Extract the [x, y] coordinate from the center of the cell holding the provided text.  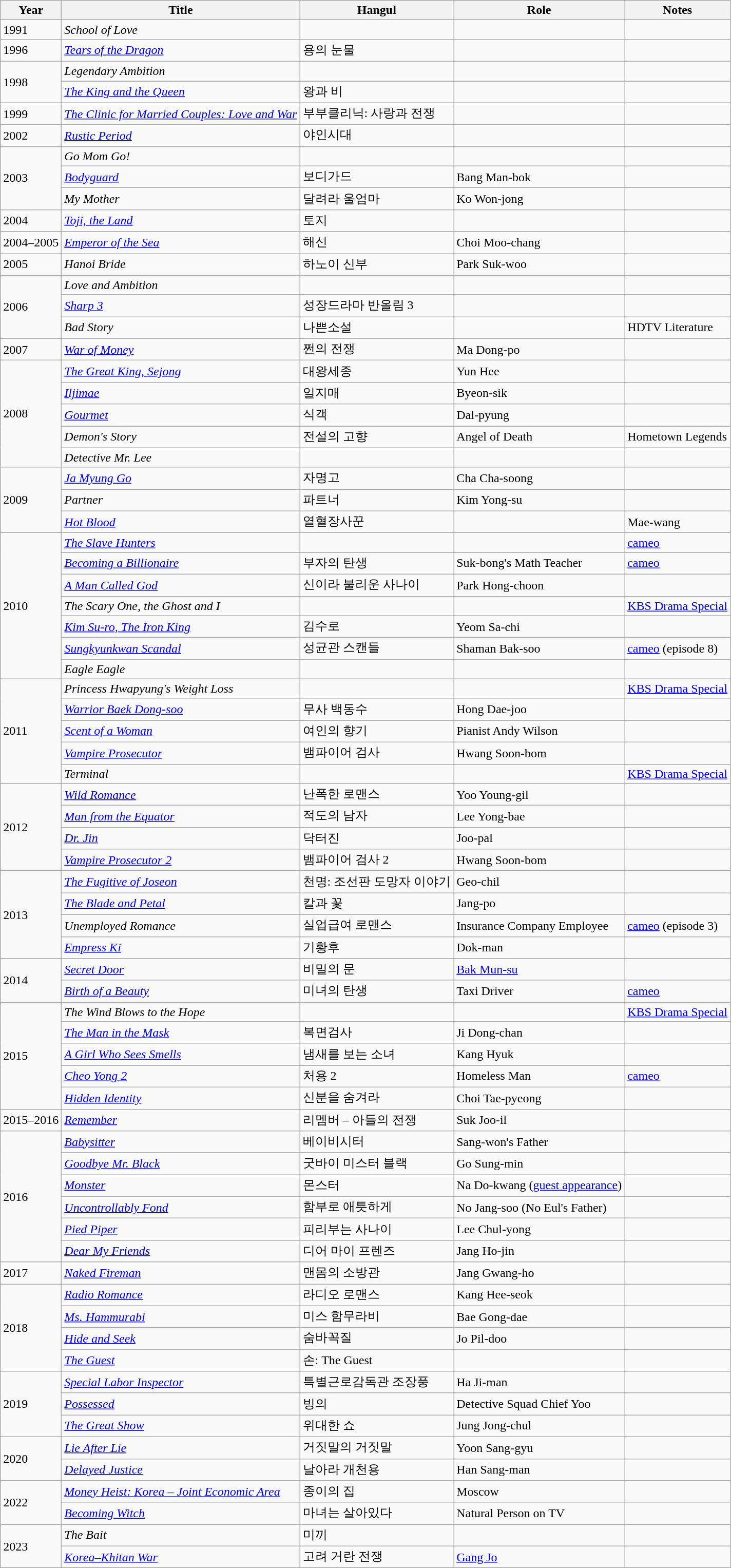
Naked Fireman [181, 1273]
2015 [31, 1056]
Rustic Period [181, 136]
적도의 남자 [377, 816]
Love and Ambition [181, 285]
Iljimae [181, 393]
Kim Yong-su [539, 500]
Unemployed Romance [181, 925]
2016 [31, 1196]
달려라 울엄마 [377, 199]
Partner [181, 500]
Yoon Sang-gyu [539, 1448]
자명고 [377, 479]
라디오 로맨스 [377, 1295]
보디가드 [377, 177]
Man from the Equator [181, 816]
2002 [31, 136]
2003 [31, 178]
The Man in the Mask [181, 1033]
No Jang-soo (No Eul's Father) [539, 1208]
Hidden Identity [181, 1098]
2011 [31, 731]
The Slave Hunters [181, 543]
1999 [31, 114]
2020 [31, 1458]
Gang Jo [539, 1557]
2023 [31, 1546]
Uncontrollably Fond [181, 1208]
Bodyguard [181, 177]
Lee Chul-yong [539, 1229]
Ja Myung Go [181, 479]
Natural Person on TV [539, 1514]
2008 [31, 414]
미끼 [377, 1535]
함부로 애틋하게 [377, 1208]
2015–2016 [31, 1120]
전설의 고향 [377, 437]
Empress Ki [181, 948]
2022 [31, 1502]
The Guest [181, 1361]
Delayed Justice [181, 1469]
Demon's Story [181, 437]
Shaman Bak-soo [539, 649]
무사 백동수 [377, 710]
Gourmet [181, 415]
열혈장사꾼 [377, 522]
cameo (episode 3) [678, 925]
미스 함무라비 [377, 1316]
신분을 숨겨라 [377, 1098]
베이비시터 [377, 1142]
미녀의 탄생 [377, 991]
2009 [31, 500]
야인시대 [377, 136]
몬스터 [377, 1186]
Special Labor Inspector [181, 1382]
신이라 불리운 사나이 [377, 585]
Jang Gwang-ho [539, 1273]
비밀의 문 [377, 969]
종이의 집 [377, 1492]
Wild Romance [181, 795]
Kim Su-ro, The Iron King [181, 626]
2013 [31, 914]
기황후 [377, 948]
숨바꼭질 [377, 1339]
Bad Story [181, 328]
닥터진 [377, 838]
성장드라마 반올림 3 [377, 306]
Cha Cha-soong [539, 479]
복면검사 [377, 1033]
Joo-pal [539, 838]
날아라 개천용 [377, 1469]
대왕세종 [377, 372]
거짓말의 거짓말 [377, 1448]
Pianist Andy Wilson [539, 731]
cameo (episode 8) [678, 649]
천명: 조선판 도망자 이야기 [377, 882]
Bae Gong-dae [539, 1316]
Detective Mr. Lee [181, 457]
실업급여 로맨스 [377, 925]
Birth of a Beauty [181, 991]
Hong Dae-joo [539, 710]
Kang Hee-seok [539, 1295]
Monster [181, 1186]
Ma Dong-po [539, 349]
Eagle Eagle [181, 669]
칼과 꽃 [377, 904]
부부클리닉: 사랑과 전쟁 [377, 114]
2019 [31, 1404]
Sungkyunkwan Scandal [181, 649]
Dal-pyung [539, 415]
2014 [31, 981]
성균관 스캔들 [377, 649]
Legendary Ambition [181, 71]
Byeon-sik [539, 393]
1998 [31, 82]
2017 [31, 1273]
Go Sung-min [539, 1163]
처용 2 [377, 1076]
디어 마이 프렌즈 [377, 1251]
나쁜소설 [377, 328]
Lie After Lie [181, 1448]
Princess Hwapyung's Weight Loss [181, 689]
Dr. Jin [181, 838]
Han Sang-man [539, 1469]
손: The Guest [377, 1361]
뱀파이어 검사 [377, 753]
김수로 [377, 626]
2004 [31, 221]
Becoming a Billionaire [181, 564]
마녀는 살아있다 [377, 1514]
Go Mom Go! [181, 156]
Terminal [181, 774]
여인의 향기 [377, 731]
고려 거란 전쟁 [377, 1557]
Vampire Prosecutor 2 [181, 861]
Possessed [181, 1404]
2007 [31, 349]
Title [181, 10]
My Mother [181, 199]
특별근로감독관 조장풍 [377, 1382]
Jung Jong-chul [539, 1426]
Year [31, 10]
Warrior Baek Dong-soo [181, 710]
Vampire Prosecutor [181, 753]
Role [539, 10]
부자의 탄생 [377, 564]
2006 [31, 307]
Yoo Young-gil [539, 795]
Taxi Driver [539, 991]
Suk-bong's Math Teacher [539, 564]
Choi Moo-chang [539, 242]
The Clinic for Married Couples: Love and War [181, 114]
뱀파이어 검사 2 [377, 861]
식객 [377, 415]
2010 [31, 606]
The Wind Blows to the Hope [181, 1012]
Scent of a Woman [181, 731]
왕과 비 [377, 92]
Ha Ji-man [539, 1382]
Goodbye Mr. Black [181, 1163]
Ms. Hammurabi [181, 1316]
Ji Dong-chan [539, 1033]
굿바이 미스터 블랙 [377, 1163]
맨몸의 소방관 [377, 1273]
난폭한 로맨스 [377, 795]
A Man Called God [181, 585]
The Great King, Sejong [181, 372]
Choi Tae-pyeong [539, 1098]
The Blade and Petal [181, 904]
Babysitter [181, 1142]
해신 [377, 242]
Jang Ho-jin [539, 1251]
피리부는 사나이 [377, 1229]
War of Money [181, 349]
1996 [31, 50]
Ko Won-jong [539, 199]
Homeless Man [539, 1076]
2005 [31, 265]
Becoming Witch [181, 1514]
Mae-wang [678, 522]
Money Heist: Korea – Joint Economic Area [181, 1492]
일지매 [377, 393]
Bang Man-bok [539, 177]
Lee Yong-bae [539, 816]
파트너 [377, 500]
Suk Joo-il [539, 1120]
위대한 쇼 [377, 1426]
Angel of Death [539, 437]
Yun Hee [539, 372]
냄새를 보는 소녀 [377, 1055]
The Scary One, the Ghost and I [181, 606]
School of Love [181, 30]
Sang-won's Father [539, 1142]
The Fugitive of Joseon [181, 882]
The King and the Queen [181, 92]
Detective Squad Chief Yoo [539, 1404]
쩐의 전쟁 [377, 349]
Toji, the Land [181, 221]
리멤버 – 아들의 전쟁 [377, 1120]
The Great Show [181, 1426]
용의 눈물 [377, 50]
Kang Hyuk [539, 1055]
Dear My Friends [181, 1251]
Hot Blood [181, 522]
1991 [31, 30]
2018 [31, 1327]
2012 [31, 827]
Hanoi Bride [181, 265]
Emperor of the Sea [181, 242]
Tears of the Dragon [181, 50]
Park Suk-woo [539, 265]
Sharp 3 [181, 306]
빙의 [377, 1404]
Dok-man [539, 948]
HDTV Literature [678, 328]
Insurance Company Employee [539, 925]
Geo-chil [539, 882]
A Girl Who Sees Smells [181, 1055]
Radio Romance [181, 1295]
The Bait [181, 1535]
Hangul [377, 10]
Hide and Seek [181, 1339]
Notes [678, 10]
Remember [181, 1120]
Park Hong-choon [539, 585]
Korea–Khitan War [181, 1557]
Na Do-kwang (guest appearance) [539, 1186]
Yeom Sa-chi [539, 626]
하노이 신부 [377, 265]
Hometown Legends [678, 437]
Jo Pil-doo [539, 1339]
토지 [377, 221]
Pied Piper [181, 1229]
Moscow [539, 1492]
Secret Door [181, 969]
Cheo Yong 2 [181, 1076]
2004–2005 [31, 242]
Bak Mun-su [539, 969]
Jang-po [539, 904]
